Scan for the cell matching the given text and deliver its [x, y] coordinate at center. 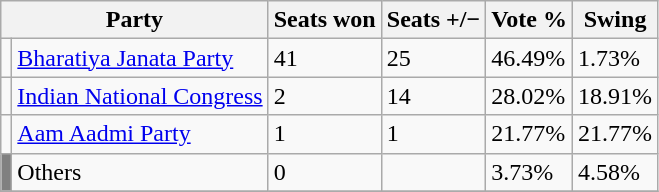
Party [134, 20]
0 [324, 172]
Others [140, 172]
Seats won [324, 20]
Swing [616, 20]
18.91% [616, 96]
25 [433, 58]
Seats +/− [433, 20]
Bharatiya Janata Party [140, 58]
14 [433, 96]
41 [324, 58]
3.73% [530, 172]
28.02% [530, 96]
2 [324, 96]
Vote % [530, 20]
Indian National Congress [140, 96]
4.58% [616, 172]
1.73% [616, 58]
46.49% [530, 58]
Aam Aadmi Party [140, 134]
